Locate the cell with the specified text and output its (X, Y) center coordinate. 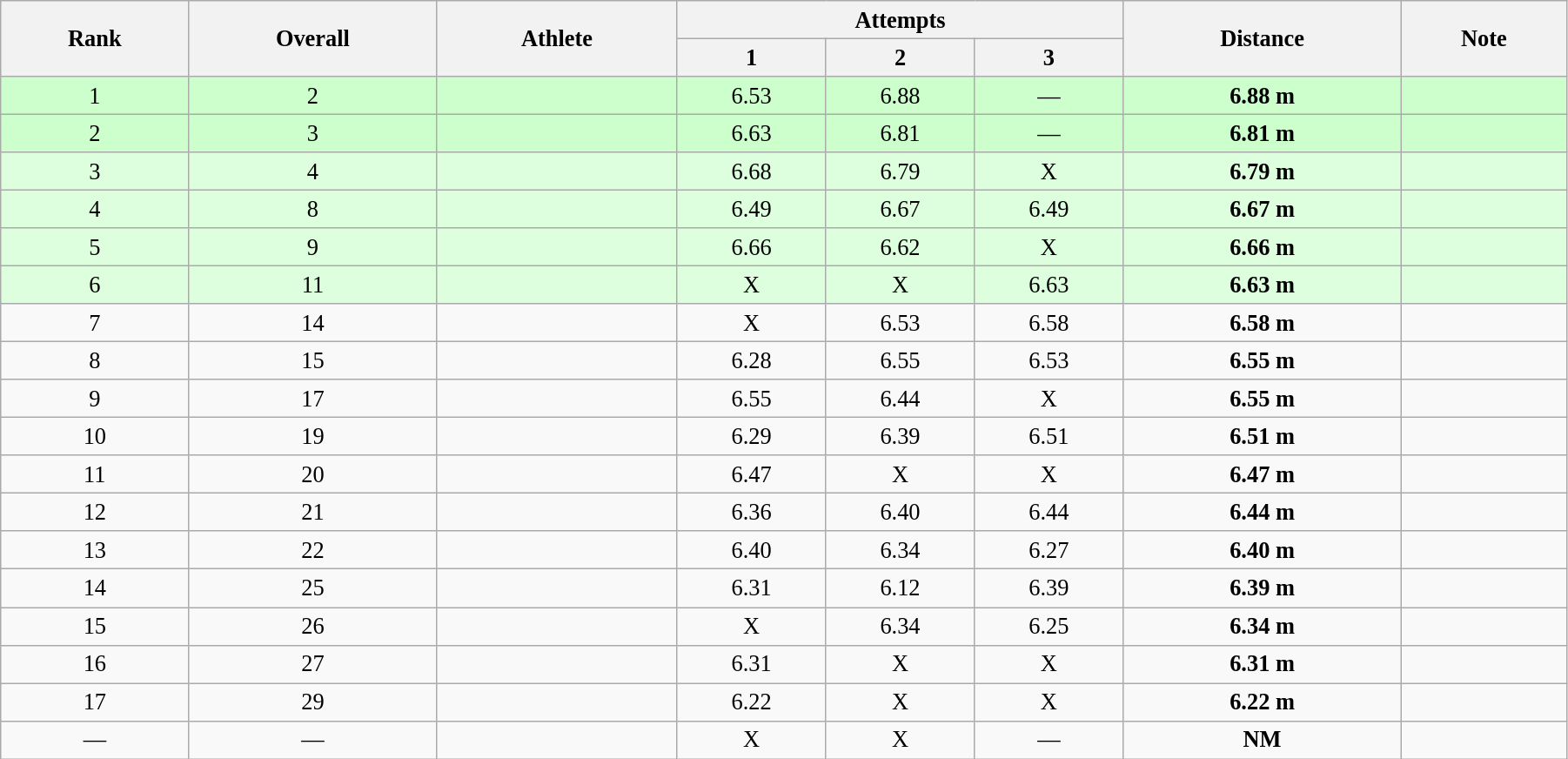
6.25 (1049, 626)
6.81 (900, 133)
6.27 (1049, 550)
Athlete (557, 38)
7 (95, 323)
10 (95, 436)
22 (313, 550)
6.66 m (1262, 247)
6.68 (752, 171)
21 (313, 512)
6.47 m (1262, 474)
6.62 (900, 247)
Rank (95, 38)
6.51 (1049, 436)
6.81 m (1262, 133)
Distance (1262, 38)
6.34 m (1262, 626)
20 (313, 474)
6.67 m (1262, 209)
6.22 m (1262, 702)
29 (313, 702)
6.79 m (1262, 171)
6.22 (752, 702)
6.39 m (1262, 588)
6.28 (752, 360)
NM (1262, 740)
6.36 (752, 512)
6.47 (752, 474)
6 (95, 285)
6.88 (900, 95)
6.88 m (1262, 95)
27 (313, 664)
6.58 m (1262, 323)
6.51 m (1262, 436)
25 (313, 588)
6.79 (900, 171)
6.63 m (1262, 285)
5 (95, 247)
6.31 m (1262, 664)
26 (313, 626)
Attempts (900, 19)
19 (313, 436)
6.58 (1049, 323)
13 (95, 550)
12 (95, 512)
6.44 m (1262, 512)
16 (95, 664)
6.66 (752, 247)
6.40 m (1262, 550)
6.29 (752, 436)
Overall (313, 38)
6.12 (900, 588)
6.67 (900, 209)
Note (1484, 38)
